Pinpoint the cell where the given text exists, returning its [X, Y] midpoint coordinate. 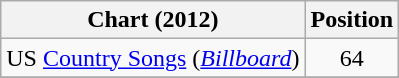
US Country Songs (Billboard) [153, 58]
Chart (2012) [153, 20]
Position [352, 20]
64 [352, 58]
